Search for the cell housing the specified text and yield its (x, y) center coordinate. 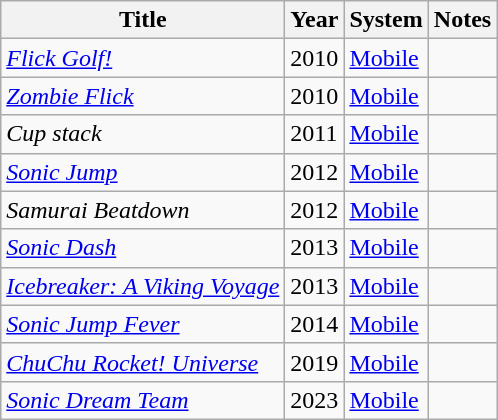
Sonic Jump Fever (143, 324)
2023 (314, 400)
Flick Golf! (143, 58)
Sonic Dream Team (143, 400)
Zombie Flick (143, 96)
Notes (462, 20)
Year (314, 20)
Icebreaker: A Viking Voyage (143, 286)
ChuChu Rocket! Universe (143, 362)
Samurai Beatdown (143, 210)
System (386, 20)
2014 (314, 324)
2019 (314, 362)
Title (143, 20)
2011 (314, 134)
Sonic Jump (143, 172)
Sonic Dash (143, 248)
Cup stack (143, 134)
